Output the [X, Y] coordinate of the center of the cell containing the given text.  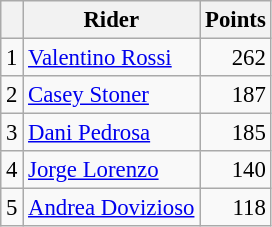
187 [236, 95]
1 [12, 58]
Dani Pedrosa [112, 133]
Rider [112, 20]
185 [236, 133]
3 [12, 133]
5 [12, 208]
4 [12, 170]
Andrea Dovizioso [112, 208]
Valentino Rossi [112, 58]
Casey Stoner [112, 95]
118 [236, 208]
262 [236, 58]
140 [236, 170]
2 [12, 95]
Points [236, 20]
Jorge Lorenzo [112, 170]
